Extract the (x, y) coordinate from the center of the cell holding the provided text.  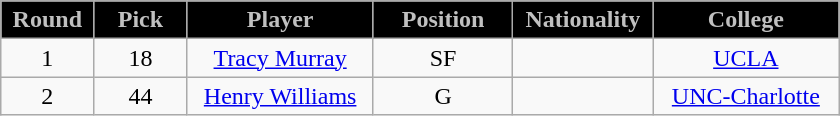
44 (140, 96)
1 (48, 58)
UCLA (746, 58)
Pick (140, 20)
UNC-Charlotte (746, 96)
18 (140, 58)
Nationality (583, 20)
Tracy Murray (280, 58)
Position (443, 20)
G (443, 96)
College (746, 20)
Henry Williams (280, 96)
Round (48, 20)
Player (280, 20)
SF (443, 58)
2 (48, 96)
